Find where the given text appears and provide that cell's center as [x, y] coordinate. 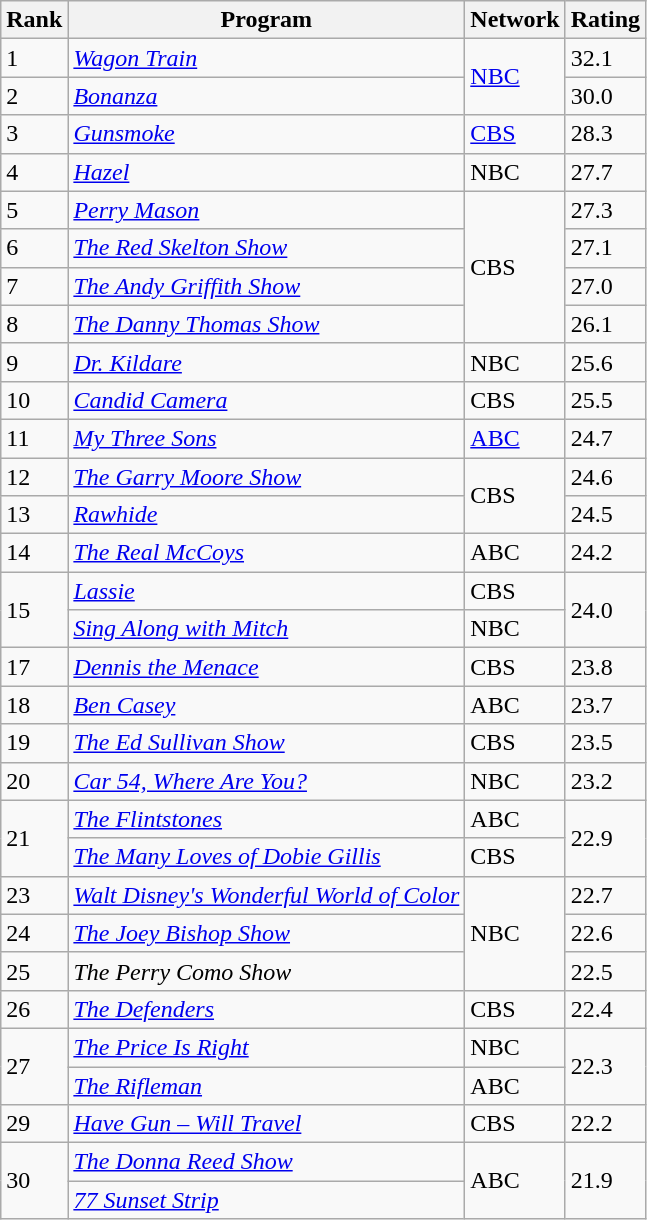
26.1 [605, 324]
Have Gun – Will Travel [266, 1124]
My Three Sons [266, 438]
Gunsmoke [266, 134]
21 [34, 838]
14 [34, 553]
The Danny Thomas Show [266, 324]
25.5 [605, 400]
77 Sunset Strip [266, 1200]
23.5 [605, 743]
24.5 [605, 515]
The Defenders [266, 1009]
2 [34, 96]
Perry Mason [266, 210]
8 [34, 324]
Ben Casey [266, 705]
22.4 [605, 1009]
Dr. Kildare [266, 362]
18 [34, 705]
27.3 [605, 210]
The Rifleman [266, 1085]
27 [34, 1066]
22.5 [605, 971]
The Price Is Right [266, 1047]
24.2 [605, 553]
24.0 [605, 610]
22.9 [605, 838]
32.1 [605, 58]
Car 54, Where Are You? [266, 781]
1 [34, 58]
Sing Along with Mitch [266, 629]
Candid Camera [266, 400]
24.7 [605, 438]
Dennis the Menace [266, 667]
25.6 [605, 362]
Network [515, 20]
28.3 [605, 134]
21.9 [605, 1181]
23 [34, 895]
27.7 [605, 172]
17 [34, 667]
30.0 [605, 96]
4 [34, 172]
24 [34, 933]
Wagon Train [266, 58]
The Ed Sullivan Show [266, 743]
The Joey Bishop Show [266, 933]
Rawhide [266, 515]
25 [34, 971]
The Garry Moore Show [266, 477]
9 [34, 362]
23.8 [605, 667]
Bonanza [266, 96]
Walt Disney's Wonderful World of Color [266, 895]
7 [34, 286]
30 [34, 1181]
The Perry Como Show [266, 971]
Rating [605, 20]
The Flintstones [266, 819]
24.6 [605, 477]
Rank [34, 20]
3 [34, 134]
22.7 [605, 895]
The Donna Reed Show [266, 1162]
13 [34, 515]
The Many Loves of Dobie Gillis [266, 857]
22.3 [605, 1066]
Hazel [266, 172]
12 [34, 477]
6 [34, 248]
Lassie [266, 591]
29 [34, 1124]
22.6 [605, 933]
26 [34, 1009]
The Andy Griffith Show [266, 286]
10 [34, 400]
11 [34, 438]
27.1 [605, 248]
20 [34, 781]
The Real McCoys [266, 553]
23.7 [605, 705]
The Red Skelton Show [266, 248]
19 [34, 743]
22.2 [605, 1124]
15 [34, 610]
Program [266, 20]
23.2 [605, 781]
27.0 [605, 286]
5 [34, 210]
